Pinpoint the cell where the given text exists, returning its [X, Y] midpoint coordinate. 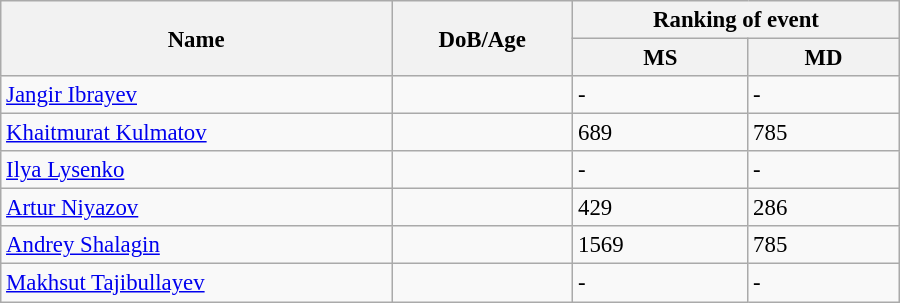
Ilya Lysenko [196, 170]
689 [660, 133]
Andrey Shalagin [196, 245]
Ranking of event [736, 20]
286 [824, 208]
Makhsut Tajibullayev [196, 283]
Khaitmurat Kulmatov [196, 133]
Jangir Ibrayev [196, 95]
MS [660, 58]
Name [196, 38]
MD [824, 58]
Artur Niyazov [196, 208]
1569 [660, 245]
429 [660, 208]
DoB/Age [482, 38]
